Provide the [X, Y] coordinate of the cell's center where the given text is located.  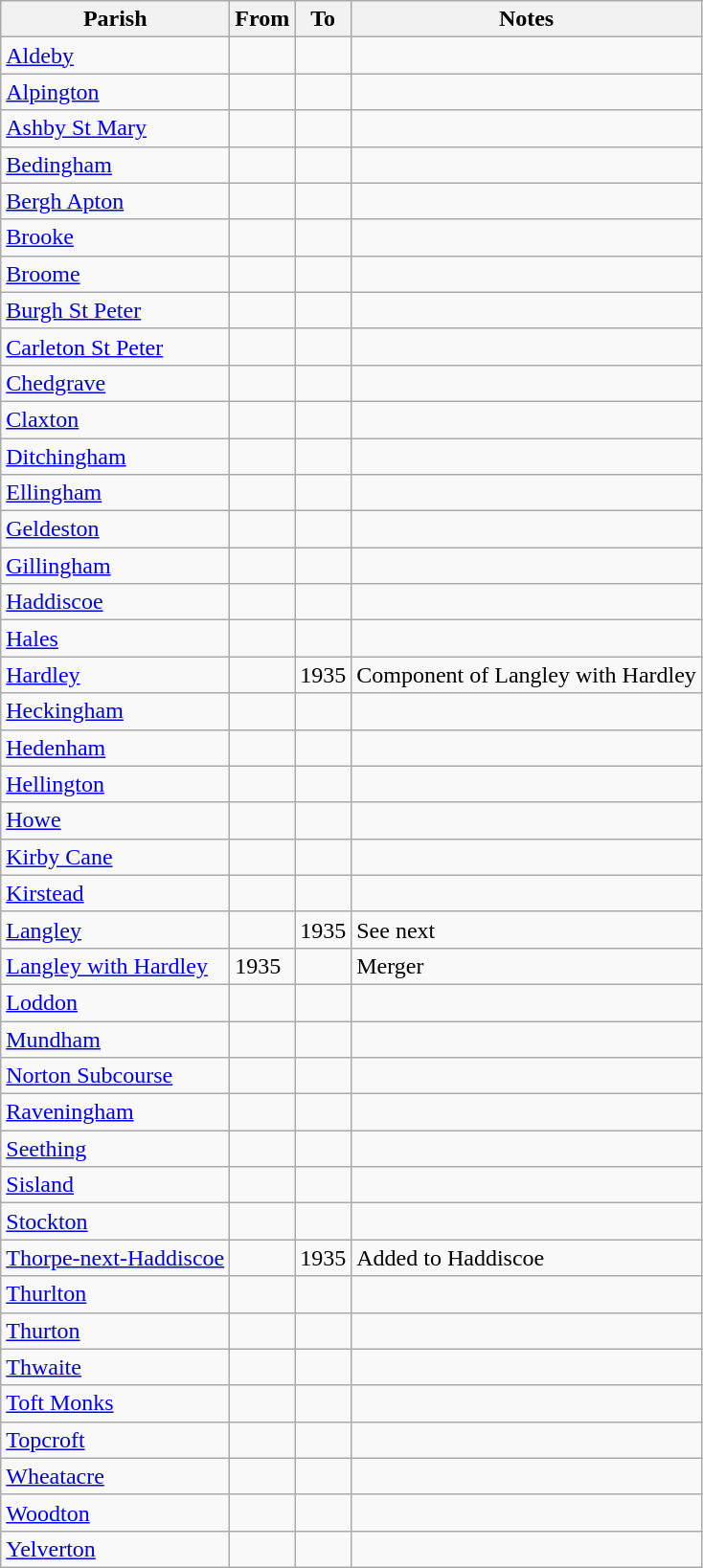
Thurton [115, 1331]
Burgh St Peter [115, 310]
Howe [115, 820]
Raveningham [115, 1112]
See next [527, 930]
Bedingham [115, 165]
From [262, 19]
Ashby St Mary [115, 128]
Carleton St Peter [115, 347]
Claxton [115, 419]
Langley [115, 930]
Brooke [115, 237]
Wheatacre [115, 1476]
Hedenham [115, 748]
Added to Haddiscoe [527, 1258]
Thwaite [115, 1367]
Haddiscoe [115, 602]
Notes [527, 19]
To [324, 19]
Aldeby [115, 56]
Merger [527, 966]
Sisland [115, 1185]
Hellington [115, 784]
Kirby Cane [115, 857]
Toft Monks [115, 1403]
Yelverton [115, 1549]
Broome [115, 274]
Topcroft [115, 1440]
Chedgrave [115, 383]
Hales [115, 638]
Loddon [115, 1002]
Component of Langley with Hardley [527, 675]
Bergh Apton [115, 201]
Thurlton [115, 1294]
Mundham [115, 1039]
Ellingham [115, 493]
Seething [115, 1149]
Ditchingham [115, 457]
Langley with Hardley [115, 966]
Kirstead [115, 893]
Stockton [115, 1221]
Heckingham [115, 711]
Woodton [115, 1512]
Gillingham [115, 566]
Thorpe-next-Haddiscoe [115, 1258]
Parish [115, 19]
Geldeston [115, 529]
Norton Subcourse [115, 1076]
Alpington [115, 92]
Hardley [115, 675]
